From the cell containing the given text, extract its center point as (X, Y) coordinate. 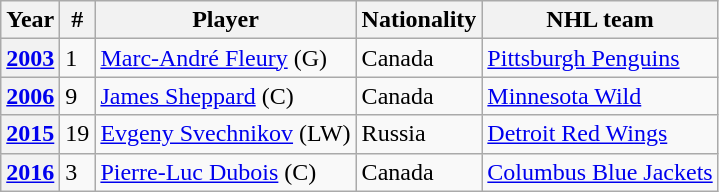
Detroit Red Wings (600, 134)
Russia (419, 134)
Year (30, 20)
Minnesota Wild (600, 96)
James Sheppard (C) (226, 96)
Nationality (419, 20)
Columbus Blue Jackets (600, 172)
9 (78, 96)
Evgeny Svechnikov (LW) (226, 134)
NHL team (600, 20)
1 (78, 58)
2003 (30, 58)
3 (78, 172)
# (78, 20)
2016 (30, 172)
Player (226, 20)
2006 (30, 96)
2015 (30, 134)
Marc-André Fleury (G) (226, 58)
Pittsburgh Penguins (600, 58)
Pierre-Luc Dubois (C) (226, 172)
19 (78, 134)
